Provide the [X, Y] coordinate of the cell's center where the given text is located.  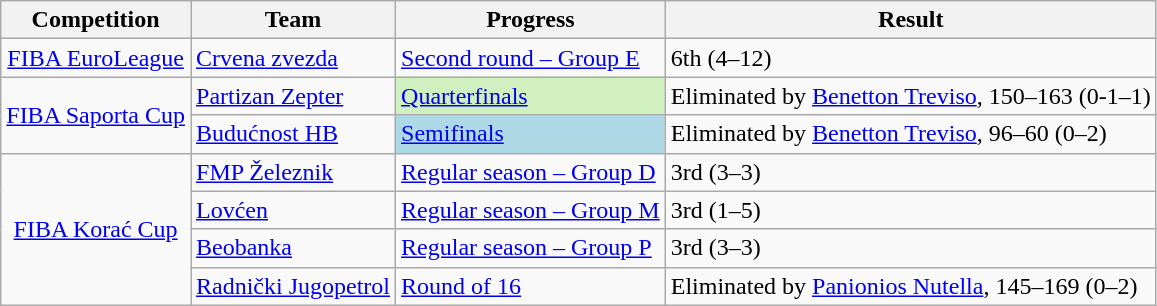
Eliminated by Benetton Treviso, 150–163 (0-1–1) [910, 96]
Team [292, 20]
Competition [96, 20]
Quarterfinals [531, 96]
Second round – Group E [531, 58]
Beobanka [292, 248]
FIBA Saporta Cup [96, 115]
Progress [531, 20]
6th (4–12) [910, 58]
Semifinals [531, 134]
Eliminated by Benetton Treviso, 96–60 (0–2) [910, 134]
Radnički Jugopetrol [292, 286]
Crvena zvezda [292, 58]
Budućnost HB [292, 134]
Eliminated by Panionios Nutella, 145–169 (0–2) [910, 286]
Round of 16 [531, 286]
Regular season – Group P [531, 248]
Result [910, 20]
Partizan Zepter [292, 96]
FMP Železnik [292, 172]
Regular season – Group M [531, 210]
3rd (1–5) [910, 210]
FIBA EuroLeague [96, 58]
FIBA Korać Cup [96, 229]
Lovćen [292, 210]
Regular season – Group D [531, 172]
